Return [x, y] of the center of cell containing provided text 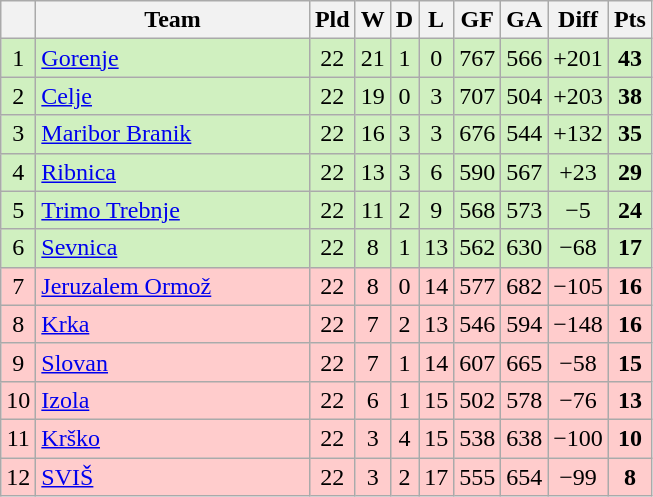
544 [524, 134]
Diff [578, 20]
607 [478, 362]
35 [630, 134]
W [372, 20]
19 [372, 96]
SVIŠ [173, 477]
Pts [630, 20]
594 [524, 324]
767 [478, 58]
573 [524, 210]
−5 [578, 210]
Celje [173, 96]
707 [478, 96]
555 [478, 477]
−76 [578, 400]
Team [173, 20]
29 [630, 172]
Ribnica [173, 172]
577 [478, 286]
38 [630, 96]
Jeruzalem Ormož [173, 286]
24 [630, 210]
578 [524, 400]
−68 [578, 248]
+23 [578, 172]
Maribor Branik [173, 134]
−148 [578, 324]
568 [478, 210]
Krško [173, 438]
43 [630, 58]
Krka [173, 324]
654 [524, 477]
Gorenje [173, 58]
D [404, 20]
638 [524, 438]
GA [524, 20]
502 [478, 400]
546 [478, 324]
682 [524, 286]
+132 [578, 134]
Trimo Trebnje [173, 210]
665 [524, 362]
630 [524, 248]
676 [478, 134]
+201 [578, 58]
566 [524, 58]
+203 [578, 96]
GF [478, 20]
504 [524, 96]
L [436, 20]
12 [18, 477]
590 [478, 172]
−105 [578, 286]
−58 [578, 362]
538 [478, 438]
Slovan [173, 362]
−100 [578, 438]
5 [18, 210]
Izola [173, 400]
562 [478, 248]
567 [524, 172]
−99 [578, 477]
Sevnica [173, 248]
Pld [332, 20]
21 [372, 58]
